Pinpoint the cell where the given text exists, returning its (x, y) midpoint coordinate. 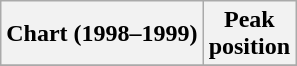
Peakposition (249, 34)
Chart (1998–1999) (102, 34)
